Identify which cell holds the provided text, then report its (x, y) central coordinate. 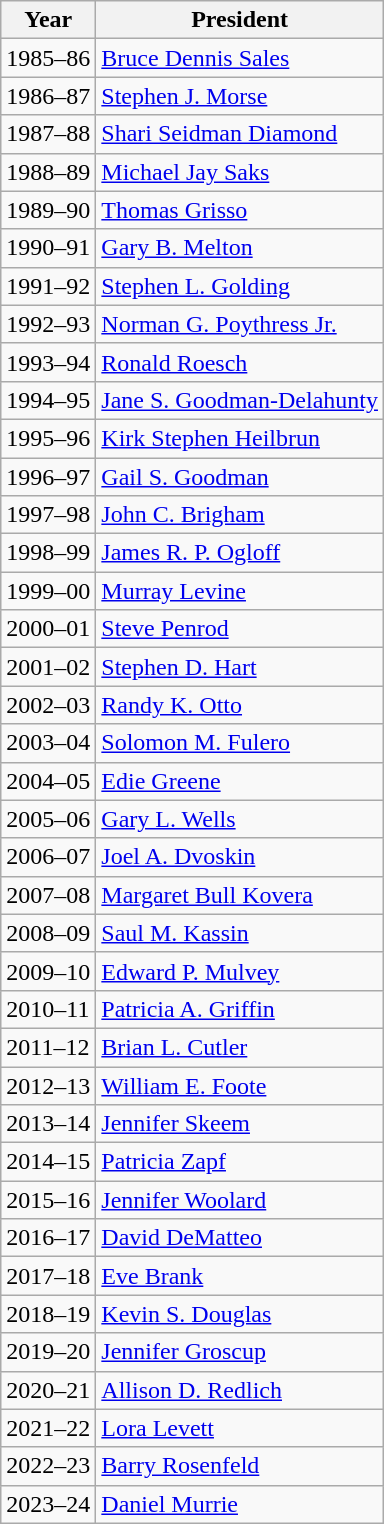
Edie Greene (240, 781)
John C. Brigham (240, 515)
Michael Jay Saks (240, 172)
2005–06 (48, 819)
Randy K. Otto (240, 705)
2021–22 (48, 1428)
David DeMatteo (240, 1238)
1998–99 (48, 553)
President (240, 20)
2008–09 (48, 933)
Jennifer Skeem (240, 1124)
2006–07 (48, 857)
Edward P. Mulvey (240, 971)
2015–16 (48, 1200)
Saul M. Kassin (240, 933)
Margaret Bull Kovera (240, 895)
2022–23 (48, 1466)
2009–10 (48, 971)
2023–24 (48, 1504)
Allison D. Redlich (240, 1390)
Eve Brank (240, 1276)
Patricia Zapf (240, 1162)
1993–94 (48, 362)
Jane S. Goodman-Delahunty (240, 400)
Stephen L. Golding (240, 286)
Gail S. Goodman (240, 477)
Murray Levine (240, 591)
Gary B. Melton (240, 248)
2019–20 (48, 1352)
Kevin S. Douglas (240, 1314)
Norman G. Poythress Jr. (240, 324)
2007–08 (48, 895)
1991–92 (48, 286)
2003–04 (48, 743)
Stephen J. Morse (240, 96)
1997–98 (48, 515)
1999–00 (48, 591)
2011–12 (48, 1047)
Solomon M. Fulero (240, 743)
Lora Levett (240, 1428)
James R. P. Ogloff (240, 553)
Gary L. Wells (240, 819)
2020–21 (48, 1390)
1994–95 (48, 400)
Jennifer Woolard (240, 1200)
Kirk Stephen Heilbrun (240, 438)
1996–97 (48, 477)
2018–19 (48, 1314)
Daniel Murrie (240, 1504)
1986–87 (48, 96)
1985–86 (48, 58)
1992–93 (48, 324)
2017–18 (48, 1276)
Shari Seidman Diamond (240, 134)
2014–15 (48, 1162)
Joel A. Dvoskin (240, 857)
Barry Rosenfeld (240, 1466)
2012–13 (48, 1085)
1988–89 (48, 172)
2002–03 (48, 705)
Brian L. Cutler (240, 1047)
2004–05 (48, 781)
2000–01 (48, 629)
Thomas Grisso (240, 210)
Year (48, 20)
2016–17 (48, 1238)
Ronald Roesch (240, 362)
Steve Penrod (240, 629)
1989–90 (48, 210)
1990–91 (48, 248)
Patricia A. Griffin (240, 1009)
William E. Foote (240, 1085)
2001–02 (48, 667)
Bruce Dennis Sales (240, 58)
1995–96 (48, 438)
2010–11 (48, 1009)
Stephen D. Hart (240, 667)
2013–14 (48, 1124)
1987–88 (48, 134)
Jennifer Groscup (240, 1352)
